Return (x, y) of the center of cell containing provided text 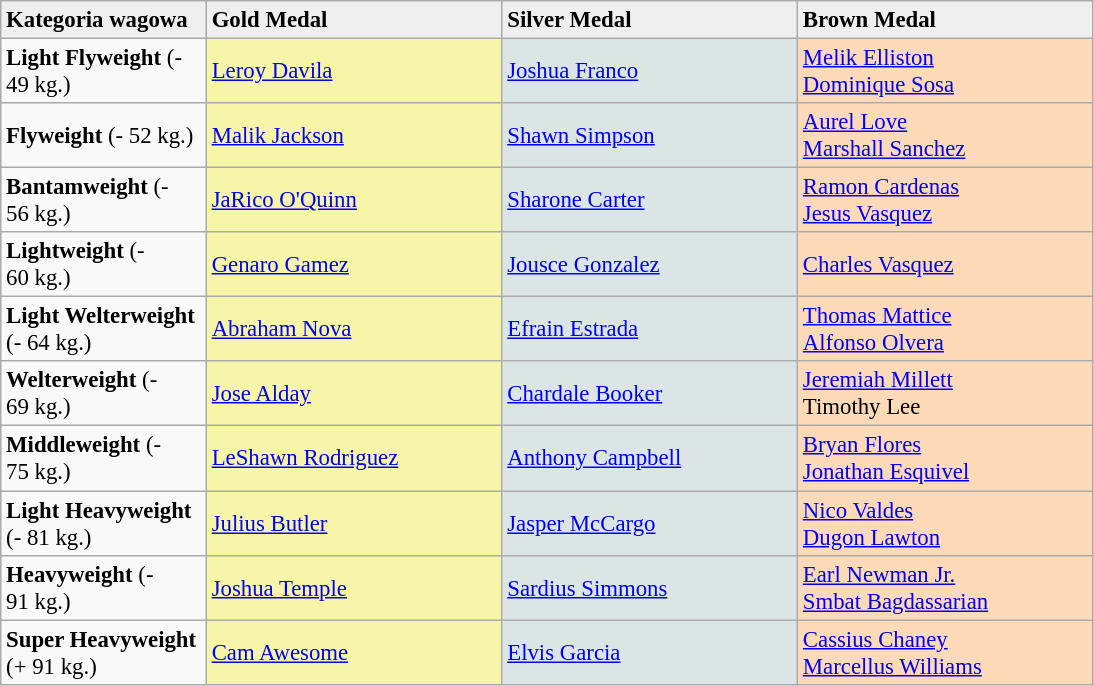
Earl Newman Jr.Smbat Bagdassarian (946, 588)
Joshua Temple (354, 588)
Nico Valdes Dugon Lawton (946, 524)
Shawn Simpson (650, 136)
Light Welterweight (- 64 kg.) (104, 330)
Sardius Simmons (650, 588)
Jose Alday (354, 394)
Bantamweight (- 56 kg.) (104, 200)
Efrain Estrada (650, 330)
Heavyweight (- 91 kg.) (104, 588)
Ramon CardenasJesus Vasquez (946, 200)
Joshua Franco (650, 72)
Aurel Love Marshall Sanchez (946, 136)
Anthony Campbell (650, 458)
Bryan Flores Jonathan Esquivel (946, 458)
Silver Medal (650, 20)
Cam Awesome (354, 652)
Flyweight (- 52 kg.) (104, 136)
Thomas MatticeAlfonso Olvera (946, 330)
Middleweight (- 75 kg.) (104, 458)
Abraham Nova (354, 330)
Lightweight (- 60 kg.) (104, 264)
Super Heavyweight (+ 91 kg.) (104, 652)
Melik Elliston Dominique Sosa (946, 72)
Chardale Booker (650, 394)
Light Heavyweight (- 81 kg.) (104, 524)
Cassius ChaneyMarcellus Williams (946, 652)
Elvis Garcia (650, 652)
Genaro Gamez (354, 264)
Gold Medal (354, 20)
Kategoria wagowa (104, 20)
Malik Jackson (354, 136)
Leroy Davila (354, 72)
Julius Butler (354, 524)
Jasper McCargo (650, 524)
Light Flyweight (- 49 kg.) (104, 72)
Sharone Carter (650, 200)
Welterweight (- 69 kg.) (104, 394)
Charles Vasquez (946, 264)
Jousce Gonzalez (650, 264)
Brown Medal (946, 20)
LeShawn Rodriguez (354, 458)
JaRico O'Quinn (354, 200)
Jeremiah MillettTimothy Lee (946, 394)
